Return the (x, y) coordinate for the center point of the cell that contains the specified text.  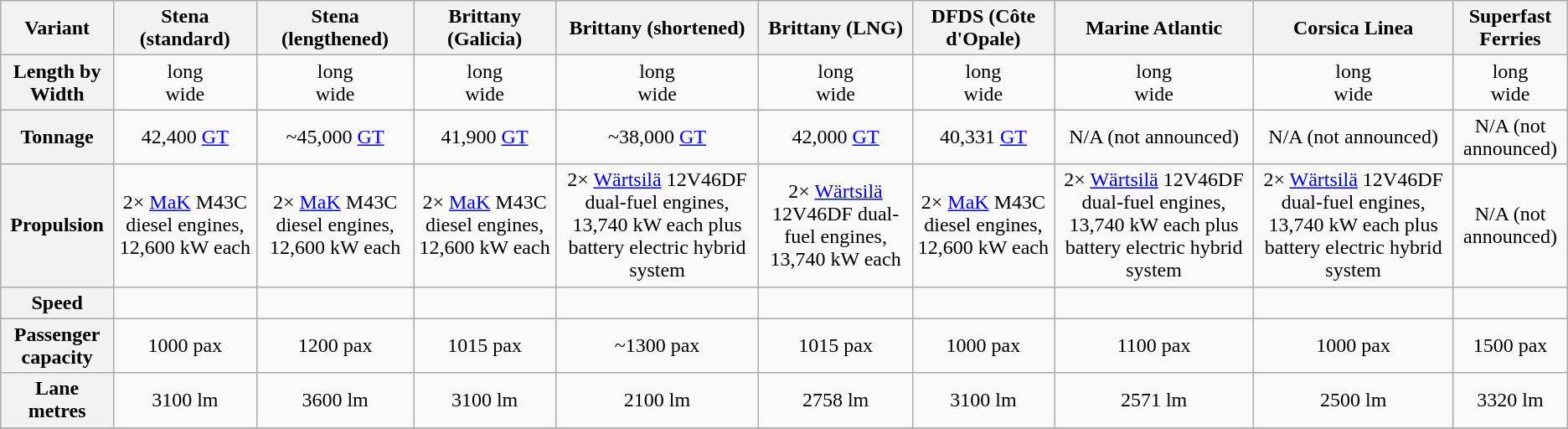
1500 pax (1511, 345)
2100 lm (657, 401)
42,000 GT (836, 137)
2758 lm (836, 401)
Passenger capacity (57, 345)
Variant (57, 28)
2500 lm (1354, 401)
41,900 GT (484, 137)
3600 lm (335, 401)
Corsica Linea (1354, 28)
Tonnage (57, 137)
1200 pax (335, 345)
Brittany (LNG) (836, 28)
Lane metres (57, 401)
DFDS (Côte d'Opale) (983, 28)
3320 lm (1511, 401)
Propulsion (57, 225)
Superfast Ferries (1511, 28)
~1300 pax (657, 345)
Stena (standard) (186, 28)
Marine Atlantic (1154, 28)
Length by Width (57, 82)
2× Wärtsilä 12V46DF dual-fuel engines, 13,740 kW each (836, 225)
40,331 GT (983, 137)
Speed (57, 302)
Brittany (Galicia) (484, 28)
1100 pax (1154, 345)
2571 lm (1154, 401)
42,400 GT (186, 137)
~45,000 GT (335, 137)
~38,000 GT (657, 137)
Brittany (shortened) (657, 28)
Stena (lengthened) (335, 28)
